Return the [x, y] coordinate for the center point of the cell that contains the specified text.  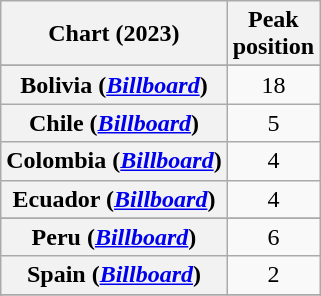
Peru (Billboard) [114, 237]
Chile (Billboard) [114, 123]
5 [273, 123]
Colombia (Billboard) [114, 161]
Chart (2023) [114, 34]
Peakposition [273, 34]
6 [273, 237]
Spain (Billboard) [114, 275]
2 [273, 275]
Bolivia (Billboard) [114, 85]
Ecuador (Billboard) [114, 199]
18 [273, 85]
